Determine the (x, y) coordinate at the center of the cell enclosing the given text.  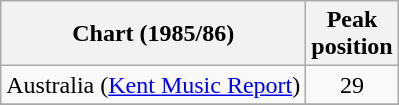
Peak position (352, 34)
29 (352, 85)
Australia (Kent Music Report) (154, 85)
Chart (1985/86) (154, 34)
